Find where the given text appears and provide that cell's center as (X, Y) coordinate. 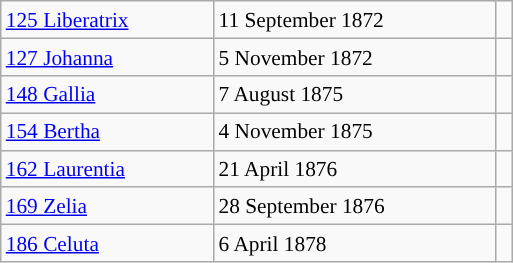
7 August 1875 (355, 94)
4 November 1875 (355, 132)
5 November 1872 (355, 56)
127 Johanna (108, 56)
11 September 1872 (355, 20)
169 Zelia (108, 206)
6 April 1878 (355, 244)
125 Liberatrix (108, 20)
162 Laurentia (108, 168)
154 Bertha (108, 132)
28 September 1876 (355, 206)
148 Gallia (108, 94)
21 April 1876 (355, 168)
186 Celuta (108, 244)
